Output the [x, y] coordinate of the center of the cell containing the given text.  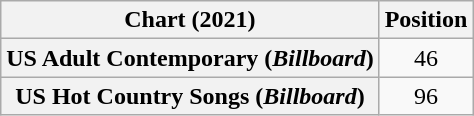
Chart (2021) [190, 20]
US Hot Country Songs (Billboard) [190, 96]
US Adult Contemporary (Billboard) [190, 58]
46 [426, 58]
96 [426, 96]
Position [426, 20]
